Capture the cell that displays the provided text and extract its (X, Y) central coordinate. 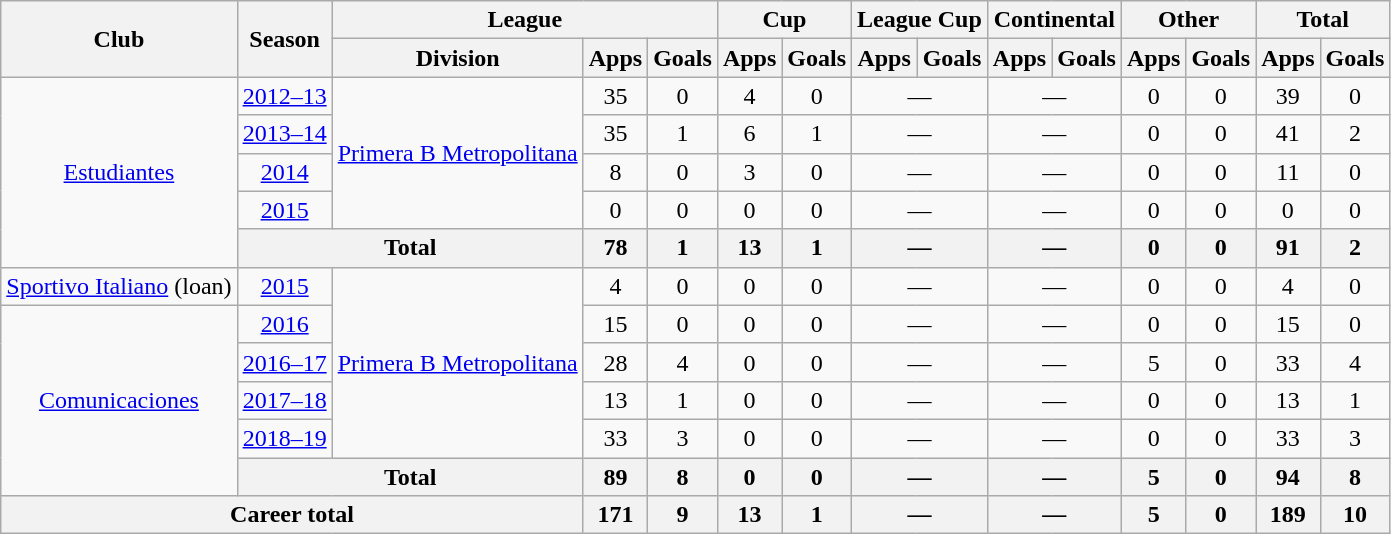
2016–17 (284, 362)
League (524, 20)
9 (683, 515)
39 (1288, 96)
2014 (284, 172)
Comunicaciones (119, 400)
11 (1288, 172)
Club (119, 39)
Estudiantes (119, 172)
Continental (1054, 20)
28 (615, 362)
78 (615, 248)
89 (615, 477)
10 (1355, 515)
94 (1288, 477)
2013–14 (284, 134)
Career total (292, 515)
Cup (784, 20)
Division (458, 58)
Other (1188, 20)
2017–18 (284, 400)
189 (1288, 515)
2016 (284, 324)
Sportivo Italiano (loan) (119, 286)
171 (615, 515)
2018–19 (284, 438)
2012–13 (284, 96)
Season (284, 39)
6 (749, 134)
41 (1288, 134)
League Cup (920, 20)
91 (1288, 248)
